Pinpoint the cell where the given text exists, returning its [x, y] midpoint coordinate. 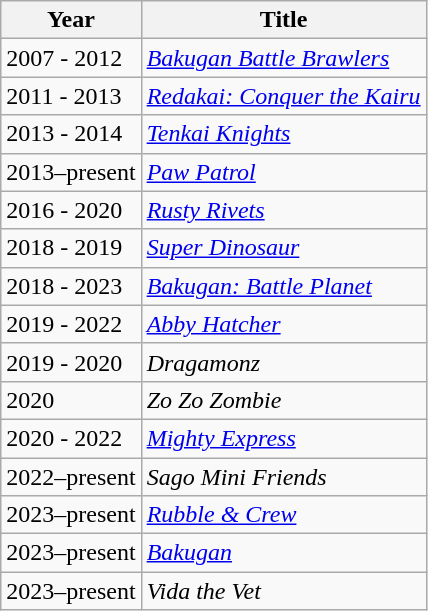
Rubble & Crew [284, 515]
2022–present [71, 477]
Dragamonz [284, 362]
2019 - 2022 [71, 324]
Abby Hatcher [284, 324]
Rusty Rivets [284, 210]
Bakugan: Battle Planet [284, 286]
Vida the Vet [284, 591]
2007 - 2012 [71, 58]
Bakugan Battle Brawlers [284, 58]
Tenkai Knights [284, 134]
Paw Patrol [284, 172]
Super Dinosaur [284, 248]
Title [284, 20]
2019 - 2020 [71, 362]
Redakai: Conquer the Kairu [284, 96]
2020 - 2022 [71, 438]
2018 - 2019 [71, 248]
Year [71, 20]
2016 - 2020 [71, 210]
Sago Mini Friends [284, 477]
2018 - 2023 [71, 286]
2013 - 2014 [71, 134]
2013–present [71, 172]
Mighty Express [284, 438]
2020 [71, 400]
Bakugan [284, 553]
2011 - 2013 [71, 96]
Zo Zo Zombie [284, 400]
